For the text-containing cell, return its midpoint in (x, y) coordinate format. 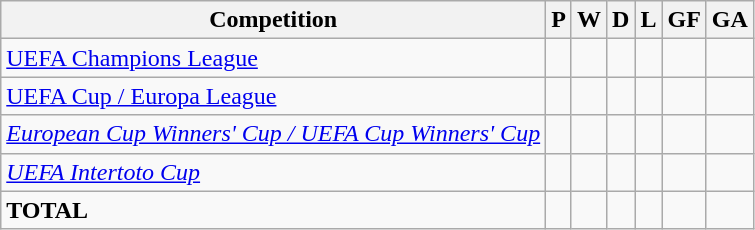
D (620, 20)
GA (730, 20)
TOTAL (274, 210)
UEFA Intertoto Cup (274, 172)
UEFA Champions League (274, 58)
L (648, 20)
P (559, 20)
Competition (274, 20)
GF (684, 20)
UEFA Cup / Europa League (274, 96)
European Cup Winners' Cup / UEFA Cup Winners' Cup (274, 134)
W (588, 20)
